From the cell containing the given text, extract its center point as [x, y] coordinate. 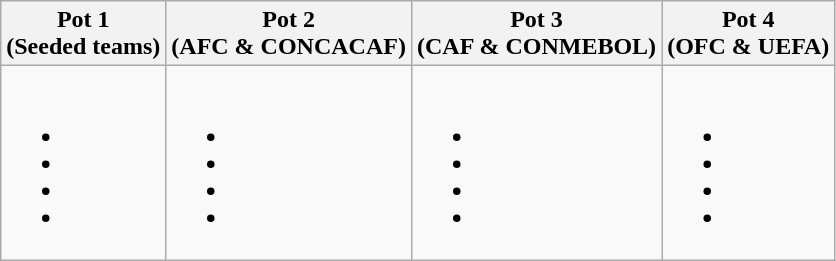
Pot 2(AFC & CONCACAF) [289, 34]
Pot 3(CAF & CONMEBOL) [536, 34]
Pot 1(Seeded teams) [84, 34]
Pot 4(OFC & UEFA) [748, 34]
